From the cell containing the given text, extract its center point as (x, y) coordinate. 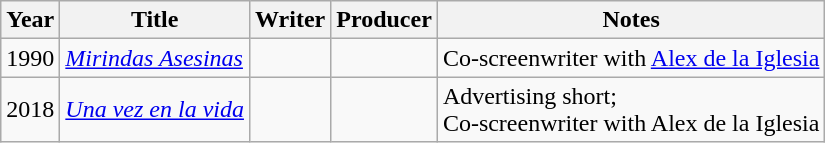
Title (155, 20)
Co-screenwriter with Alex de la Iglesia (631, 58)
Producer (384, 20)
Writer (290, 20)
1990 (30, 58)
Year (30, 20)
Advertising short;Co-screenwriter with Alex de la Iglesia (631, 110)
Notes (631, 20)
2018 (30, 110)
Una vez en la vida (155, 110)
Mirindas Asesinas (155, 58)
